From the cell containing the given text, extract its center point as [X, Y] coordinate. 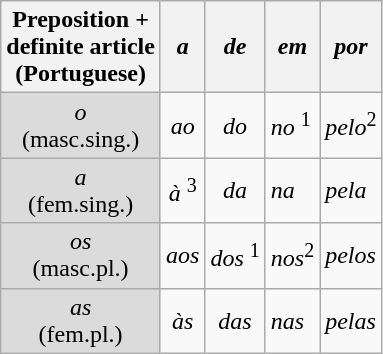
de [235, 47]
ao [182, 126]
o(masc.sing.) [81, 126]
às [182, 320]
da [235, 190]
do [235, 126]
por [351, 47]
em [292, 47]
as(fem.pl.) [81, 320]
nas [292, 320]
nos2 [292, 256]
das [235, 320]
dos 1 [235, 256]
na [292, 190]
a [182, 47]
Preposition +definite article(Portuguese) [81, 47]
os(masc.pl.) [81, 256]
no 1 [292, 126]
pelos [351, 256]
a(fem.sing.) [81, 190]
pela [351, 190]
pelo2 [351, 126]
pelas [351, 320]
aos [182, 256]
à 3 [182, 190]
